From the cell containing the given text, extract its center point as [x, y] coordinate. 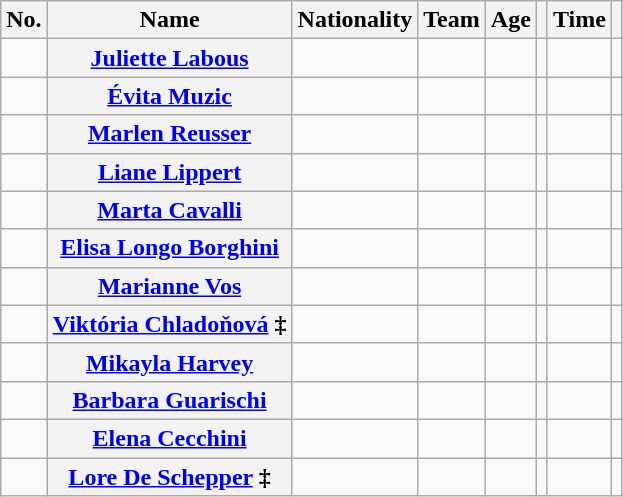
Marlen Reusser [170, 134]
Marta Cavalli [170, 210]
Age [510, 20]
Barbara Guarischi [170, 400]
Juliette Labous [170, 58]
Nationality [355, 20]
Marianne Vos [170, 286]
Évita Muzic [170, 96]
Elisa Longo Borghini [170, 248]
Elena Cecchini [170, 438]
Viktória Chladoňová ‡ [170, 324]
Liane Lippert [170, 172]
Name [170, 20]
Time [579, 20]
Mikayla Harvey [170, 362]
Lore De Schepper ‡ [170, 477]
No. [24, 20]
Team [452, 20]
